Provide the [X, Y] coordinate of the cell's center where the given text is located.  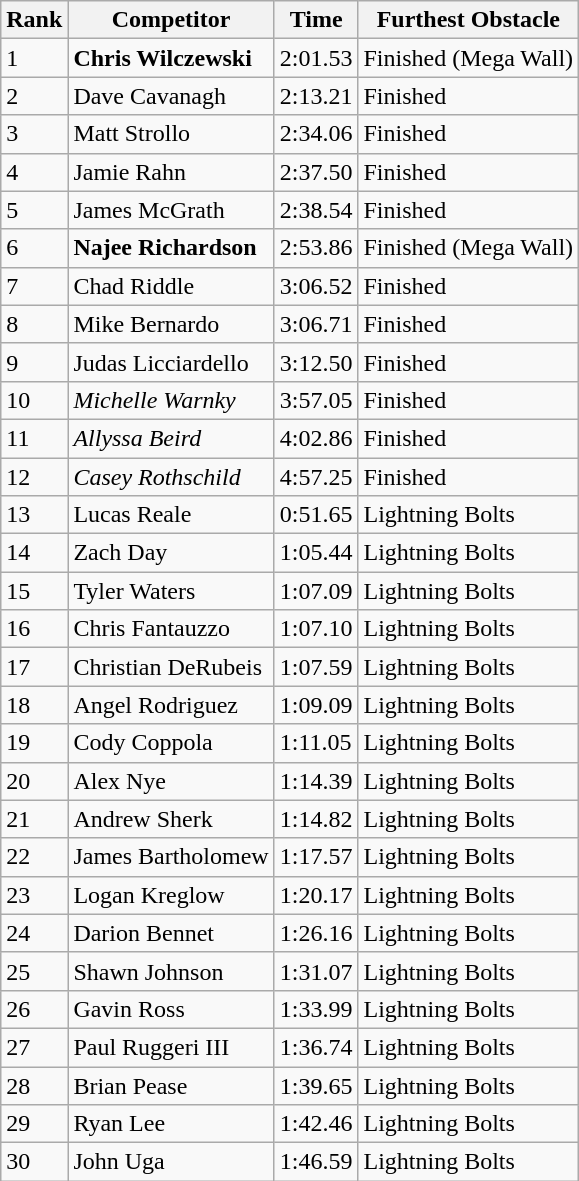
6 [34, 248]
25 [34, 971]
16 [34, 629]
27 [34, 1047]
28 [34, 1085]
7 [34, 286]
14 [34, 553]
1:14.82 [316, 819]
3:57.05 [316, 400]
Allyssa Beird [171, 438]
Dave Cavanagh [171, 96]
2:37.50 [316, 172]
Tyler Waters [171, 591]
2:13.21 [316, 96]
Matt Strollo [171, 134]
1:39.65 [316, 1085]
1:07.10 [316, 629]
1:26.16 [316, 933]
Andrew Sherk [171, 819]
Jamie Rahn [171, 172]
3:06.52 [316, 286]
1:31.07 [316, 971]
17 [34, 667]
James Bartholomew [171, 857]
3 [34, 134]
1:11.05 [316, 743]
1:09.09 [316, 705]
2 [34, 96]
Logan Kreglow [171, 895]
4:57.25 [316, 477]
20 [34, 781]
26 [34, 1009]
Darion Bennet [171, 933]
1:05.44 [316, 553]
9 [34, 362]
4:02.86 [316, 438]
19 [34, 743]
8 [34, 324]
Time [316, 20]
0:51.65 [316, 515]
Cody Coppola [171, 743]
Shawn Johnson [171, 971]
3:12.50 [316, 362]
1:33.99 [316, 1009]
1:07.59 [316, 667]
John Uga [171, 1162]
18 [34, 705]
James McGrath [171, 210]
Michelle Warnky [171, 400]
Najee Richardson [171, 248]
1:07.09 [316, 591]
Judas Licciardello [171, 362]
1 [34, 58]
10 [34, 400]
24 [34, 933]
Gavin Ross [171, 1009]
Paul Ruggeri III [171, 1047]
2:53.86 [316, 248]
15 [34, 591]
Lucas Reale [171, 515]
4 [34, 172]
Competitor [171, 20]
1:17.57 [316, 857]
Chris Wilczewski [171, 58]
12 [34, 477]
21 [34, 819]
2:34.06 [316, 134]
Rank [34, 20]
Furthest Obstacle [468, 20]
Brian Pease [171, 1085]
Chad Riddle [171, 286]
1:36.74 [316, 1047]
Christian DeRubeis [171, 667]
11 [34, 438]
3:06.71 [316, 324]
1:46.59 [316, 1162]
22 [34, 857]
1:42.46 [316, 1124]
5 [34, 210]
1:14.39 [316, 781]
Angel Rodriguez [171, 705]
Alex Nye [171, 781]
2:01.53 [316, 58]
Casey Rothschild [171, 477]
13 [34, 515]
23 [34, 895]
1:20.17 [316, 895]
Chris Fantauzzo [171, 629]
2:38.54 [316, 210]
Mike Bernardo [171, 324]
29 [34, 1124]
Ryan Lee [171, 1124]
Zach Day [171, 553]
30 [34, 1162]
